Output the [x, y] coordinate of the center of the cell containing the given text.  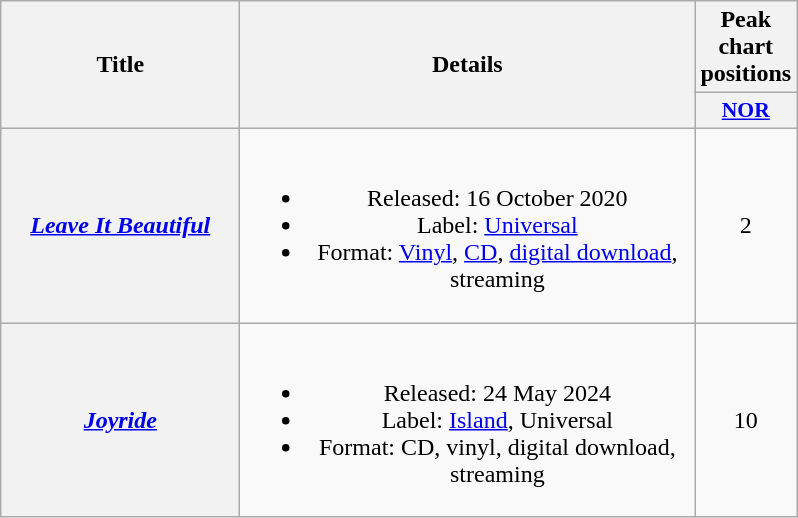
Released: 24 May 2024Label: Island, UniversalFormat: CD, vinyl, digital download, streaming [468, 419]
Leave It Beautiful [120, 225]
Details [468, 65]
Peak chart positions [746, 47]
NOR [746, 111]
Title [120, 65]
Released: 16 October 2020Label: UniversalFormat: Vinyl, CD, digital download, streaming [468, 225]
10 [746, 419]
Joyride [120, 419]
2 [746, 225]
